Determine the (x, y) coordinate at the center of the cell enclosing the given text.  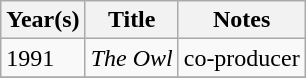
1991 (43, 58)
Year(s) (43, 20)
Title (132, 20)
Notes (242, 20)
co-producer (242, 58)
The Owl (132, 58)
